Locate the cell with the specified text and output its (x, y) center coordinate. 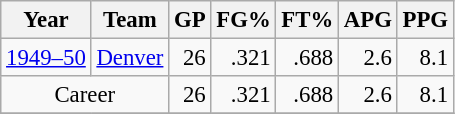
1949–50 (46, 58)
GP (190, 20)
PPG (425, 20)
Denver (130, 58)
Career (85, 95)
APG (368, 20)
Year (46, 20)
FG% (244, 20)
FT% (308, 20)
Team (130, 20)
